Search for the cell housing the specified text and yield its (X, Y) center coordinate. 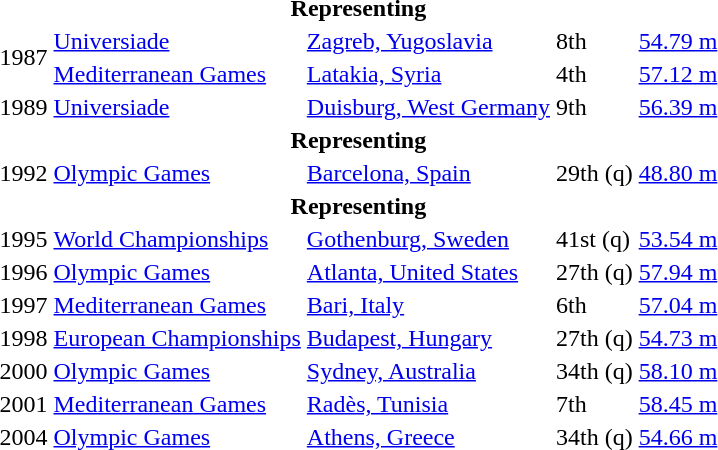
World Championships (177, 239)
8th (594, 41)
Gothenburg, Sweden (428, 239)
Zagreb, Yugoslavia (428, 41)
34th (q) (594, 371)
Barcelona, Spain (428, 173)
Budapest, Hungary (428, 338)
6th (594, 305)
4th (594, 74)
Duisburg, West Germany (428, 107)
9th (594, 107)
7th (594, 404)
Atlanta, United States (428, 272)
Sydney, Australia (428, 371)
European Championships (177, 338)
Radès, Tunisia (428, 404)
29th (q) (594, 173)
Latakia, Syria (428, 74)
Bari, Italy (428, 305)
41st (q) (594, 239)
